Pinpoint the cell where the given text exists, returning its (X, Y) midpoint coordinate. 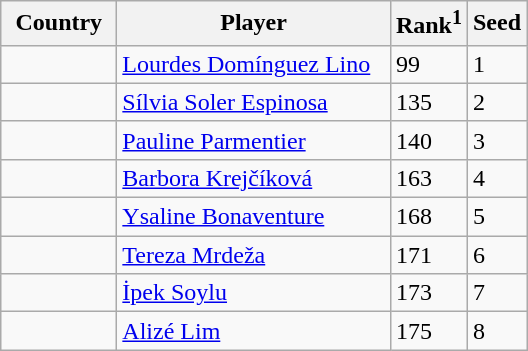
Pauline Parmentier (254, 140)
140 (428, 140)
2 (496, 102)
1 (496, 64)
5 (496, 217)
İpek Soylu (254, 293)
171 (428, 255)
Ysaline Bonaventure (254, 217)
Player (254, 24)
Rank1 (428, 24)
168 (428, 217)
Sílvia Soler Espinosa (254, 102)
163 (428, 178)
173 (428, 293)
99 (428, 64)
8 (496, 331)
Lourdes Domínguez Lino (254, 64)
4 (496, 178)
6 (496, 255)
Country (59, 24)
Alizé Lim (254, 331)
Barbora Krejčíková (254, 178)
Tereza Mrdeža (254, 255)
3 (496, 140)
Seed (496, 24)
7 (496, 293)
175 (428, 331)
135 (428, 102)
